Return the [x, y] coordinate for the center point of the cell that contains the specified text.  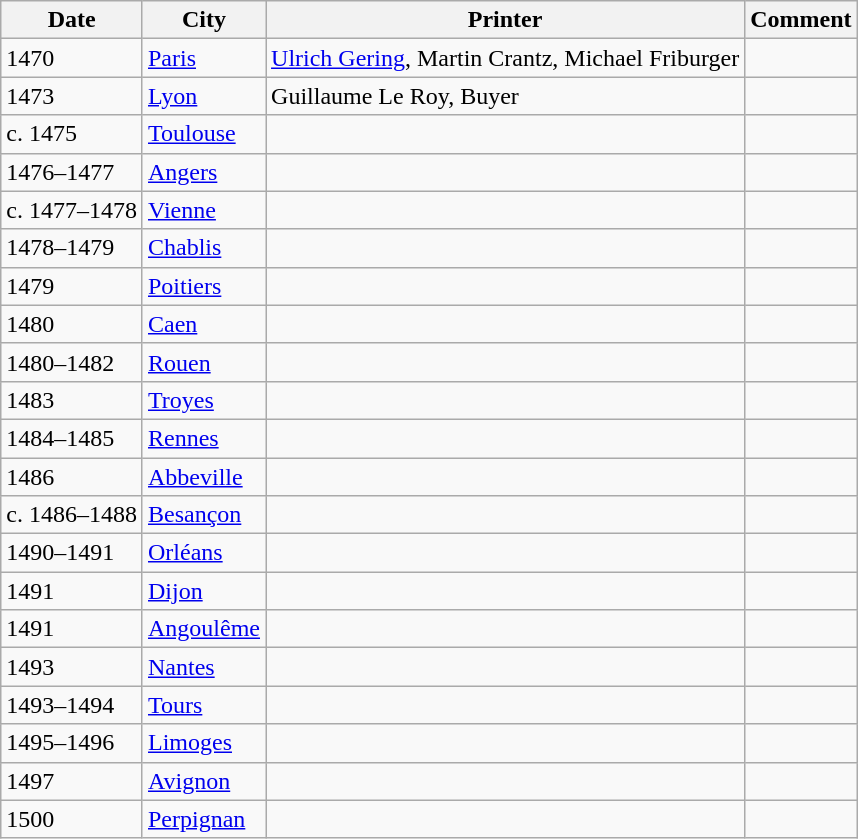
Paris [204, 58]
c. 1475 [72, 134]
Vienne [204, 210]
Orléans [204, 553]
Date [72, 20]
1479 [72, 286]
Troyes [204, 400]
Ulrich Gering, Martin Crantz, Michael Friburger [506, 58]
1473 [72, 96]
c. 1486–1488 [72, 515]
1490–1491 [72, 553]
1478–1479 [72, 248]
Limoges [204, 743]
Besançon [204, 515]
c. 1477–1478 [72, 210]
Angers [204, 172]
Comment [801, 20]
Abbeville [204, 477]
Tours [204, 705]
Perpignan [204, 819]
1483 [72, 400]
1470 [72, 58]
1484–1485 [72, 438]
Caen [204, 324]
Nantes [204, 667]
Chablis [204, 248]
1486 [72, 477]
Printer [506, 20]
Rennes [204, 438]
1476–1477 [72, 172]
1493 [72, 667]
Toulouse [204, 134]
1480–1482 [72, 362]
City [204, 20]
Angoulême [204, 629]
1493–1494 [72, 705]
1497 [72, 781]
Guillaume Le Roy, Buyer [506, 96]
1500 [72, 819]
Dijon [204, 591]
Avignon [204, 781]
Lyon [204, 96]
1480 [72, 324]
Rouen [204, 362]
1495–1496 [72, 743]
Poitiers [204, 286]
